Return the [x, y] coordinate for the center point of the cell that contains the specified text.  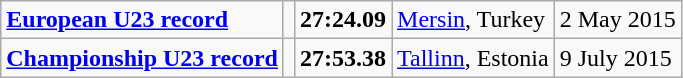
2 May 2015 [618, 20]
27:24.09 [342, 20]
Championship U23 record [142, 58]
Tallinn, Estonia [474, 58]
Mersin, Turkey [474, 20]
9 July 2015 [618, 58]
European U23 record [142, 20]
27:53.38 [342, 58]
